Search for the cell housing the specified text and yield its [x, y] center coordinate. 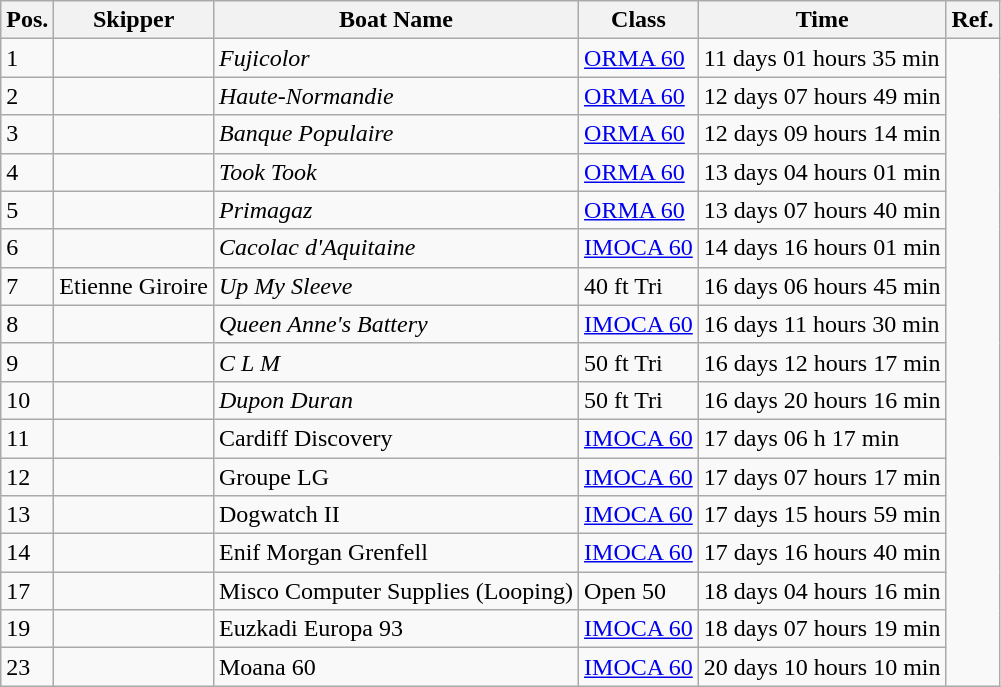
Class [639, 20]
Etienne Giroire [134, 286]
18 days 04 hours 16 min [822, 591]
16 days 12 hours 17 min [822, 362]
11 [28, 438]
16 days 06 hours 45 min [822, 286]
13 days 07 hours 40 min [822, 210]
Euzkadi Europa 93 [396, 629]
1 [28, 58]
Ref. [972, 20]
14 [28, 553]
Primagaz [396, 210]
5 [28, 210]
Dogwatch II [396, 515]
17 days 06 h 17 min [822, 438]
17 days 15 hours 59 min [822, 515]
Moana 60 [396, 667]
Cacolac d'Aquitaine [396, 248]
18 days 07 hours 19 min [822, 629]
17 days 16 hours 40 min [822, 553]
23 [28, 667]
Enif Morgan Grenfell [396, 553]
Boat Name [396, 20]
20 days 10 hours 10 min [822, 667]
Fujicolor [396, 58]
17 days 07 hours 17 min [822, 477]
Misco Computer Supplies (Looping) [396, 591]
11 days 01 hours 35 min [822, 58]
6 [28, 248]
Pos. [28, 20]
Haute-Normandie [396, 96]
9 [28, 362]
12 days 09 hours 14 min [822, 134]
19 [28, 629]
Banque Populaire [396, 134]
12 days 07 hours 49 min [822, 96]
C L M [396, 362]
Open 50 [639, 591]
16 days 20 hours 16 min [822, 400]
16 days 11 hours 30 min [822, 324]
4 [28, 172]
2 [28, 96]
Groupe LG [396, 477]
Cardiff Discovery [396, 438]
10 [28, 400]
14 days 16 hours 01 min [822, 248]
Time [822, 20]
Dupon Duran [396, 400]
Queen Anne's Battery [396, 324]
Skipper [134, 20]
17 [28, 591]
Took Took [396, 172]
Up My Sleeve [396, 286]
8 [28, 324]
40 ft Tri [639, 286]
13 [28, 515]
3 [28, 134]
7 [28, 286]
13 days 04 hours 01 min [822, 172]
12 [28, 477]
